Determine the (x, y) coordinate at the center of the cell enclosing the given text.  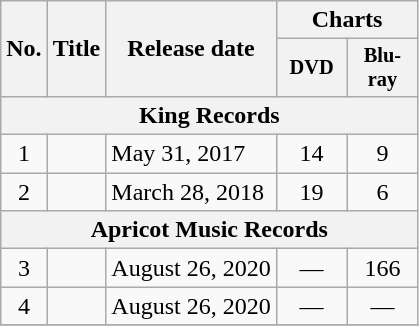
March 28, 2018 (191, 192)
3 (24, 268)
166 (382, 268)
9 (382, 154)
4 (24, 306)
6 (382, 192)
1 (24, 154)
Blu-ray (382, 68)
Release date (191, 49)
May 31, 2017 (191, 154)
King Records (210, 115)
Apricot Music Records (210, 230)
Charts (347, 20)
No. (24, 49)
19 (312, 192)
DVD (312, 68)
14 (312, 154)
Title (76, 49)
2 (24, 192)
